Return [x, y] of the center of cell containing provided text 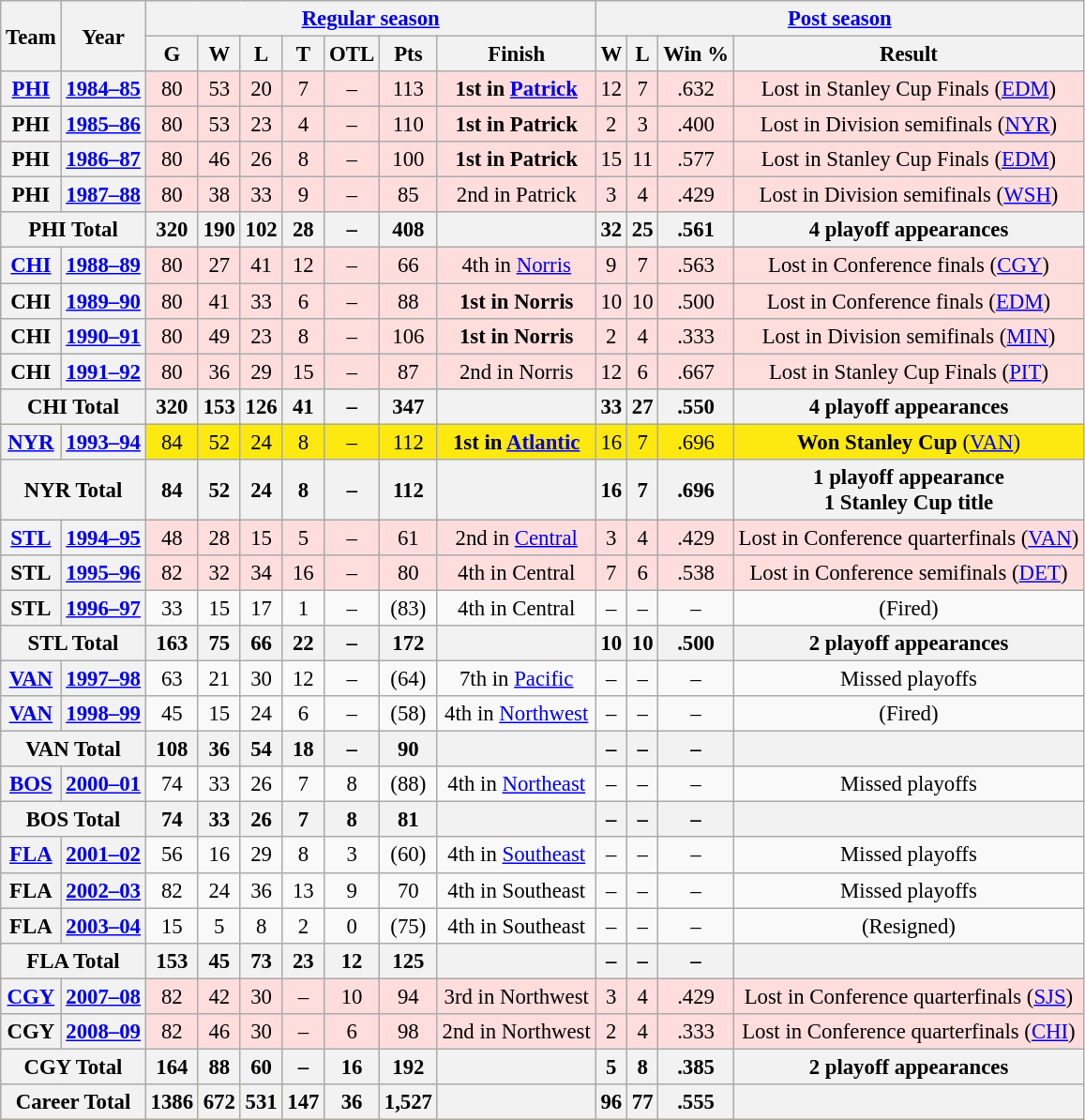
21 [219, 679]
G [172, 54]
4th in Norris [516, 265]
1984–85 [103, 89]
81 [408, 820]
Lost in Division semifinals (MIN) [908, 336]
2nd in Northwest [516, 1032]
1998–99 [103, 714]
60 [261, 1067]
1,527 [408, 1102]
Career Total [73, 1102]
1997–98 [103, 679]
.632 [696, 89]
Lost in Conference quarterfinals (VAN) [908, 537]
Lost in Conference quarterfinals (CHI) [908, 1032]
.538 [696, 573]
4th in Northeast [516, 784]
73 [261, 961]
1991–92 [103, 371]
2nd in Patrick [516, 195]
25 [641, 230]
Lost in Conference finals (CGY) [908, 265]
T [304, 54]
.563 [696, 265]
Win % [696, 54]
190 [219, 230]
2nd in Norris [516, 371]
61 [408, 537]
172 [408, 643]
(58) [408, 714]
347 [408, 406]
113 [408, 89]
.385 [696, 1067]
1994–95 [103, 537]
7th in Pacific [516, 679]
90 [408, 749]
22 [304, 643]
408 [408, 230]
2003–04 [103, 926]
38 [219, 195]
NYR [31, 442]
Lost in Division semifinals (WSH) [908, 195]
FLA Total [73, 961]
49 [219, 336]
(64) [408, 679]
.555 [696, 1102]
Year [103, 36]
87 [408, 371]
164 [172, 1067]
2007–08 [103, 996]
CGY Total [73, 1067]
BOS [31, 784]
Pts [408, 54]
672 [219, 1102]
1989–90 [103, 301]
STL Total [73, 643]
77 [641, 1102]
(88) [408, 784]
.561 [696, 230]
96 [611, 1102]
Finish [516, 54]
Lost in Conference finals (EDM) [908, 301]
1985–86 [103, 125]
NYR Total [73, 490]
98 [408, 1032]
1 [304, 608]
48 [172, 537]
PHI Total [73, 230]
1386 [172, 1102]
OTL [353, 54]
Lost in Division semifinals (NYR) [908, 125]
1987–88 [103, 195]
.400 [696, 125]
(60) [408, 855]
Team [31, 36]
70 [408, 890]
1996–97 [103, 608]
42 [219, 996]
4th in Northwest [516, 714]
2008–09 [103, 1032]
75 [219, 643]
Won Stanley Cup (VAN) [908, 442]
17 [261, 608]
Lost in Conference semifinals (DET) [908, 573]
Result [908, 54]
34 [261, 573]
1995–96 [103, 573]
1993–94 [103, 442]
1986–87 [103, 159]
VAN Total [73, 749]
13 [304, 890]
531 [261, 1102]
(83) [408, 608]
20 [261, 89]
192 [408, 1067]
2001–02 [103, 855]
54 [261, 749]
0 [353, 926]
.577 [696, 159]
.550 [696, 406]
63 [172, 679]
2002–03 [103, 890]
BOS Total [73, 820]
18 [304, 749]
CHI Total [73, 406]
Post season [840, 19]
1 playoff appearance1 Stanley Cup title [908, 490]
Lost in Stanley Cup Finals (PIT) [908, 371]
163 [172, 643]
102 [261, 230]
1st in Atlantic [516, 442]
3rd in Northwest [516, 996]
Lost in Conference quarterfinals (SJS) [908, 996]
11 [641, 159]
147 [304, 1102]
106 [408, 336]
Regular season [370, 19]
1990–91 [103, 336]
(Resigned) [908, 926]
(75) [408, 926]
125 [408, 961]
126 [261, 406]
56 [172, 855]
1988–89 [103, 265]
100 [408, 159]
110 [408, 125]
108 [172, 749]
85 [408, 195]
94 [408, 996]
.667 [696, 371]
2000–01 [103, 784]
2nd in Central [516, 537]
